Determine the [X, Y] coordinate at the center of the cell enclosing the given text.  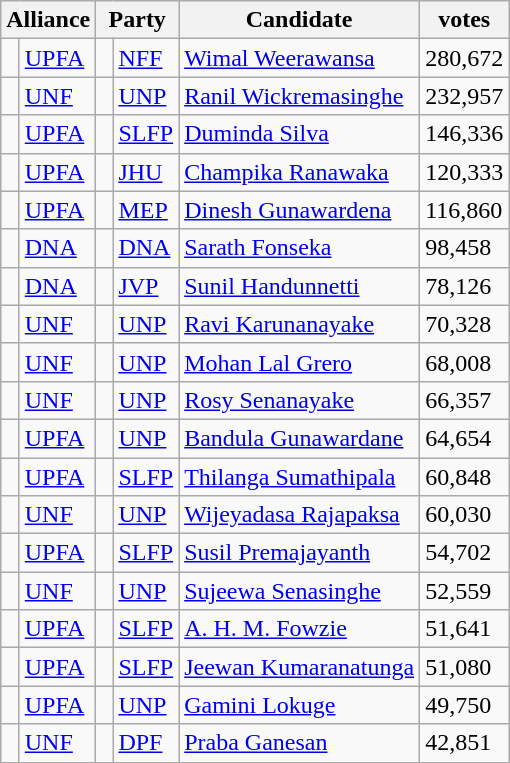
Duminda Silva [300, 134]
Gamini Lokuge [300, 705]
78,126 [464, 286]
Sarath Fonseka [300, 248]
60,030 [464, 515]
Wijeyadasa Rajapaksa [300, 515]
A. H. M. Fowzie [300, 629]
70,328 [464, 324]
51,641 [464, 629]
66,357 [464, 400]
64,654 [464, 438]
146,336 [464, 134]
116,860 [464, 210]
JVP [146, 286]
68,008 [464, 362]
Ranil Wickremasinghe [300, 96]
49,750 [464, 705]
votes [464, 20]
60,848 [464, 477]
Susil Premajayanth [300, 553]
Alliance [48, 20]
Champika Ranawaka [300, 172]
Thilanga Sumathipala [300, 477]
Rosy Senanayake [300, 400]
42,851 [464, 743]
Candidate [300, 20]
Dinesh Gunawardena [300, 210]
Bandula Gunawardane [300, 438]
51,080 [464, 667]
120,333 [464, 172]
Jeewan Kumaranatunga [300, 667]
Sujeewa Senasinghe [300, 591]
DPF [146, 743]
MEP [146, 210]
Mohan Lal Grero [300, 362]
Praba Ganesan [300, 743]
98,458 [464, 248]
JHU [146, 172]
52,559 [464, 591]
280,672 [464, 58]
Wimal Weerawansa [300, 58]
54,702 [464, 553]
NFF [146, 58]
Ravi Karunanayake [300, 324]
Party [138, 20]
232,957 [464, 96]
Sunil Handunnetti [300, 286]
